Output the [x, y] coordinate of the center of the cell containing the given text.  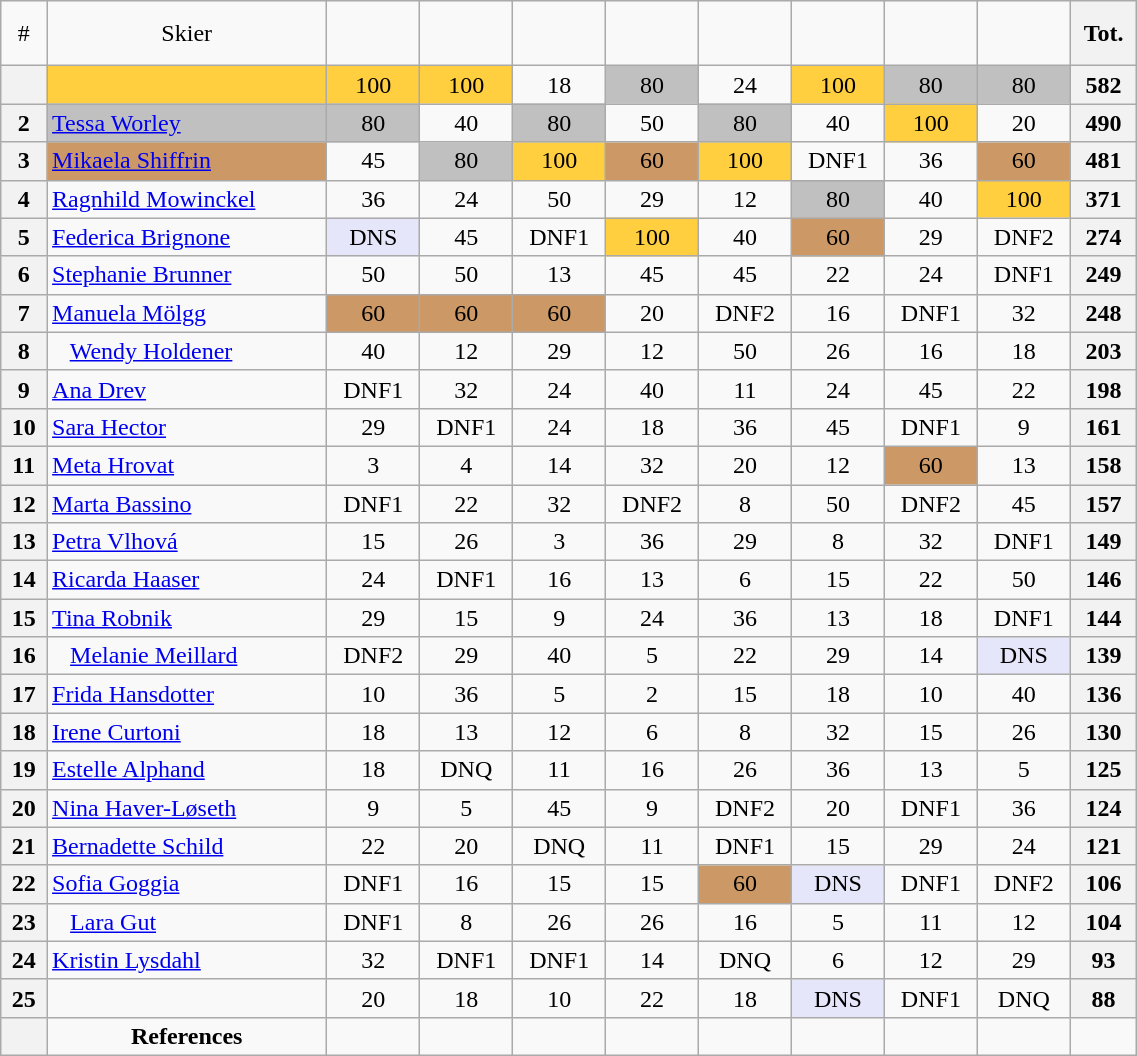
Meta Hrovat [187, 465]
198 [1104, 389]
248 [1104, 313]
481 [1104, 161]
21 [24, 846]
146 [1104, 580]
124 [1104, 808]
Tina Robnik [187, 618]
Tot. [1104, 34]
Nina Haver-Løseth [187, 808]
References [187, 1036]
Manuela Mölgg [187, 313]
7 [24, 313]
149 [1104, 542]
93 [1104, 960]
Federica Brignone [187, 237]
Frida Hansdotter [187, 694]
121 [1104, 846]
130 [1104, 732]
Kristin Lysdahl [187, 960]
Ricarda Haaser [187, 580]
Mikaela Shiffrin [187, 161]
88 [1104, 998]
106 [1104, 884]
158 [1104, 465]
249 [1104, 275]
Sara Hector [187, 427]
104 [1104, 922]
Ragnhild Mowinckel [187, 199]
139 [1104, 656]
Wendy Holdener [187, 351]
Marta Bassino [187, 503]
136 [1104, 694]
Bernadette Schild [187, 846]
Estelle Alphand [187, 770]
25 [24, 998]
Petra Vlhová [187, 542]
17 [24, 694]
371 [1104, 199]
Tessa Worley [187, 123]
274 [1104, 237]
Skier [187, 34]
144 [1104, 618]
157 [1104, 503]
125 [1104, 770]
# [24, 34]
161 [1104, 427]
23 [24, 922]
Lara Gut [187, 922]
203 [1104, 351]
Ana Drev [187, 389]
Melanie Meillard [187, 656]
Stephanie Brunner [187, 275]
Sofia Goggia [187, 884]
Irene Curtoni [187, 732]
490 [1104, 123]
582 [1104, 85]
19 [24, 770]
